Extract the [x, y] coordinate from the center of the cell holding the provided text.  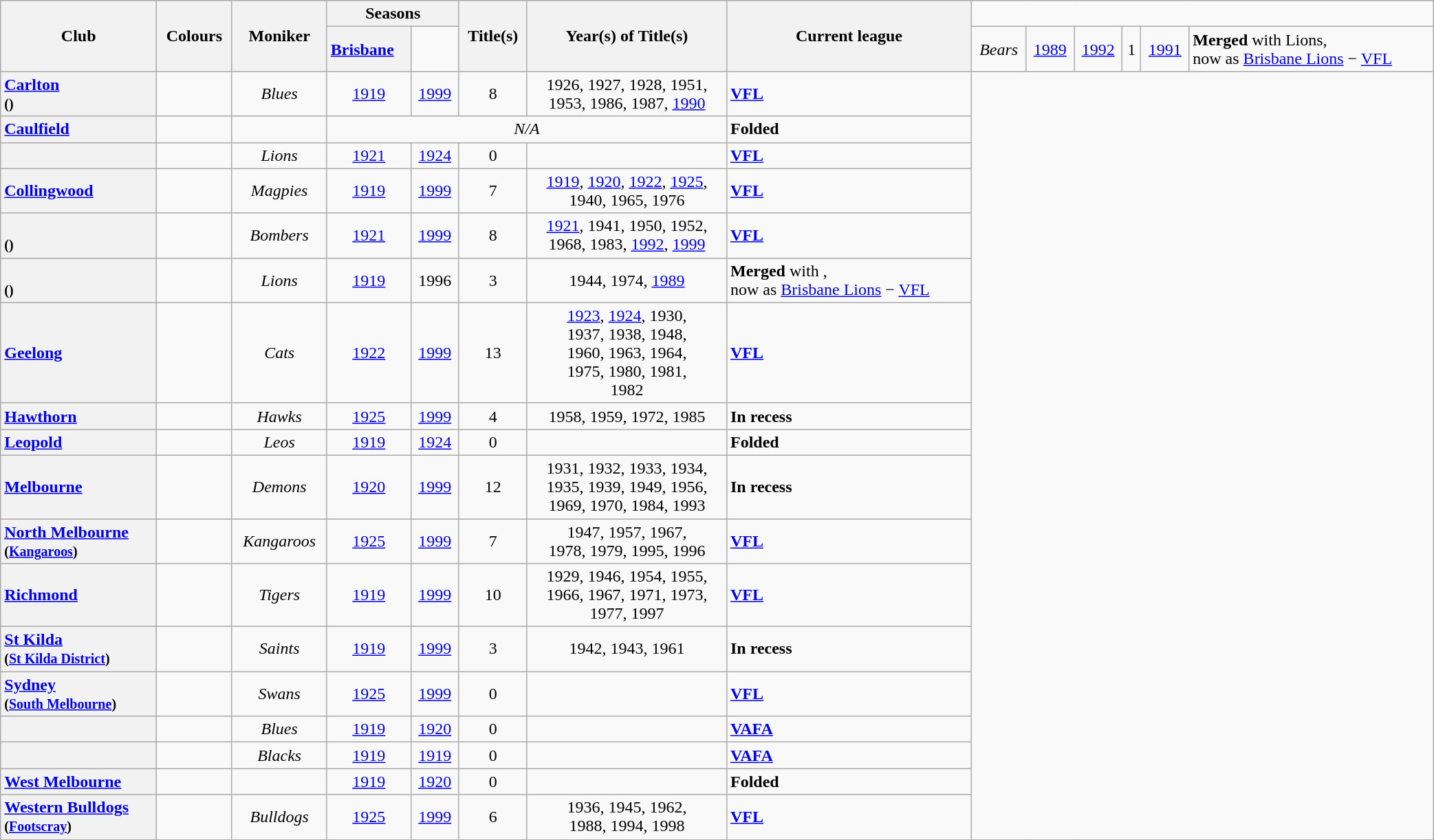
Collingwood [78, 191]
1929, 1946, 1954, 1955,1966, 1967, 1971, 1973,1977, 1997 [627, 595]
Year(s) of Title(s) [627, 36]
1992 [1098, 49]
1989 [1050, 49]
Merged with , now as Brisbane Lions − VFL [849, 280]
1919, 1920, 1922, 1925,1940, 1965, 1976 [627, 191]
Cats [279, 353]
Hawthorn [78, 416]
1926, 1927, 1928, 1951,1953, 1986, 1987, 1990 [627, 93]
4 [492, 416]
Carlton () [78, 93]
Swans [279, 694]
1996 [435, 280]
Bears [999, 49]
Tigers [279, 595]
6 [492, 817]
Sydney (South Melbourne) [78, 694]
Kangaroos [279, 540]
Colours [194, 36]
Saints [279, 649]
Magpies [279, 191]
Bombers [279, 235]
1921, 1941, 1950, 1952,1968, 1983, 1992, 1999 [627, 235]
Blacks [279, 755]
Seasons [393, 14]
1942, 1943, 1961 [627, 649]
1923, 1924, 1930,1937, 1938, 1948,1960, 1963, 1964,1975, 1980, 1981,1982 [627, 353]
Demons [279, 487]
1 [1132, 49]
Leos [279, 442]
10 [492, 595]
West Melbourne [78, 782]
Western Bulldogs (Footscray) [78, 817]
Club [78, 36]
N/A [527, 129]
Moniker [279, 36]
North Melbourne (Kangaroos) [78, 540]
Bulldogs [279, 817]
Leopold [78, 442]
Caulfield [78, 129]
Merged with Lions, now as Brisbane Lions − VFL [1312, 49]
St Kilda (St Kilda District) [78, 649]
Brisbane [369, 49]
1991 [1165, 49]
1944, 1974, 1989 [627, 280]
Current league [849, 36]
12 [492, 487]
Melbourne [78, 487]
1922 [369, 353]
Title(s) [492, 36]
Geelong [78, 353]
1936, 1945, 1962,1988, 1994, 1998 [627, 817]
1958, 1959, 1972, 1985 [627, 416]
1931, 1932, 1933, 1934,1935, 1939, 1949, 1956,1969, 1970, 1984, 1993 [627, 487]
Hawks [279, 416]
13 [492, 353]
Richmond [78, 595]
1947, 1957, 1967,1978, 1979, 1995, 1996 [627, 540]
